From the cell containing the given text, extract its center point as [X, Y] coordinate. 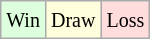
Win [24, 20]
Draw [72, 20]
Loss [126, 20]
